Return (X, Y) of the center of cell containing provided text 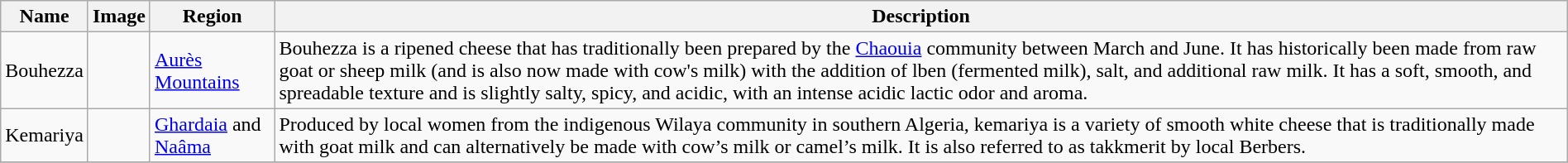
Name (45, 17)
Ghardaia and Naâma (212, 136)
Aurès Mountains (212, 70)
Bouhezza (45, 70)
Kemariya (45, 136)
Region (212, 17)
Image (119, 17)
Description (921, 17)
